Return [x, y] of the center of cell containing provided text 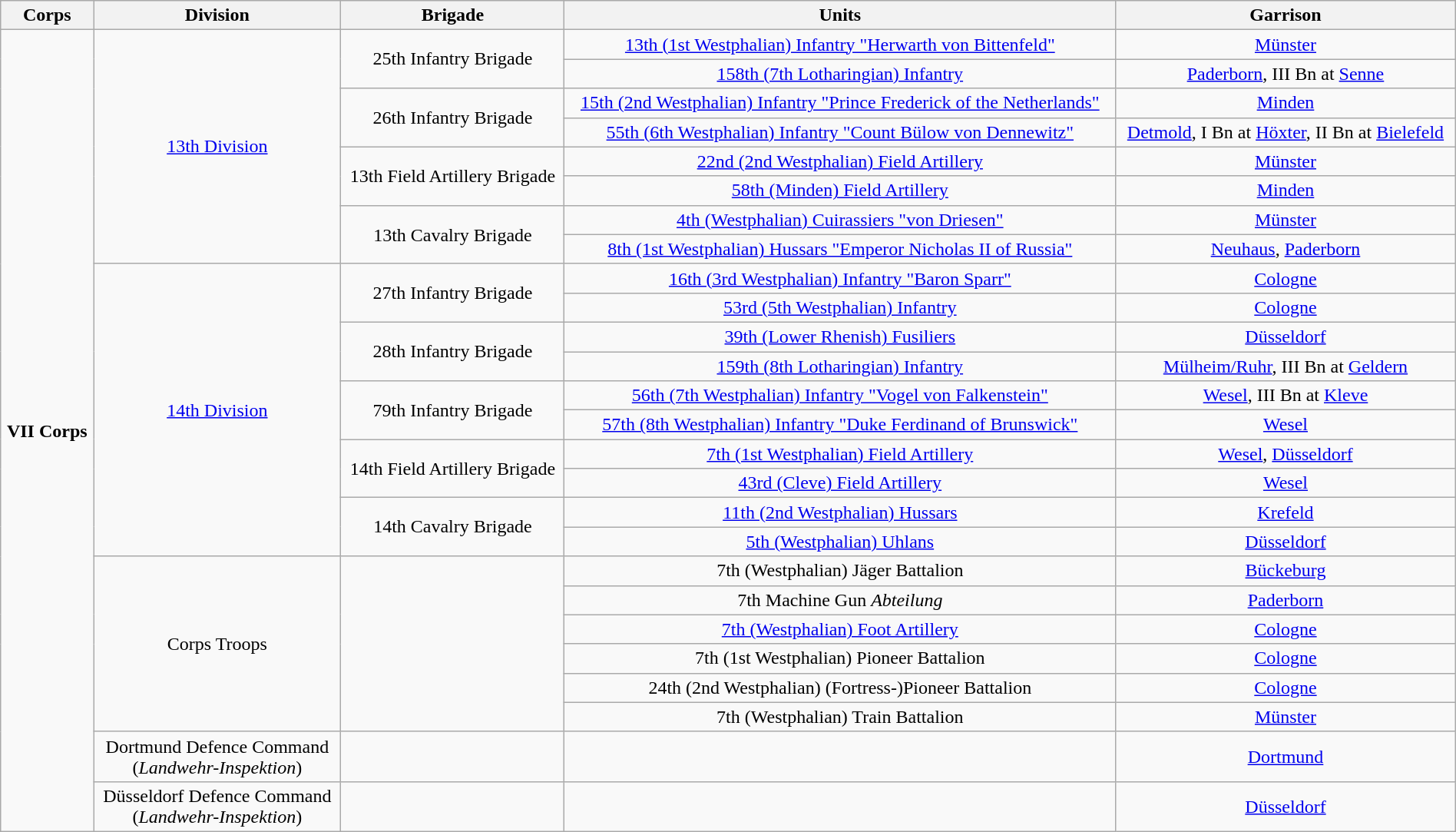
7th (Westphalian) Jäger Battalion [840, 571]
25th Infantry Brigade [453, 59]
39th (Lower Rhenish) Fusiliers [840, 336]
11th (2nd Westphalian) Hussars [840, 512]
Bückeburg [1286, 571]
5th (Westphalian) Uhlans [840, 542]
Dortmund [1286, 756]
13th Cavalry Brigade [453, 234]
57th (8th Westphalian) Infantry "Duke Ferdinand of Brunswick" [840, 425]
43rd (Cleve) Field Artillery [840, 483]
8th (1st Westphalian) Hussars "Emperor Nicholas II of Russia" [840, 249]
Units [840, 15]
Neuhaus, Paderborn [1286, 249]
Düsseldorf Defence Command(Landwehr-Inspektion) [217, 807]
7th (Westphalian) Train Battalion [840, 717]
14th Division [217, 410]
28th Infantry Brigade [453, 351]
56th (7th Westphalian) Infantry "Vogel von Falkenstein" [840, 396]
13th Field Artillery Brigade [453, 176]
27th Infantry Brigade [453, 293]
Detmold, I Bn at Höxter, II Bn at Bielefeld [1286, 132]
Corps Troops [217, 644]
53rd (5th Westphalian) Infantry [840, 307]
58th (Minden) Field Artillery [840, 191]
26th Infantry Brigade [453, 118]
79th Infantry Brigade [453, 410]
VII Corps [48, 431]
Division [217, 15]
13th Division [217, 147]
4th (Westphalian) Cuirassiers "von Driesen" [840, 220]
14th Cavalry Brigade [453, 527]
55th (6th Westphalian) Infantry "Count Bülow von Dennewitz" [840, 132]
16th (3rd Westphalian) Infantry "Baron Sparr" [840, 278]
Krefeld [1286, 512]
Paderborn [1286, 600]
Dortmund Defence Command(Landwehr-Inspektion) [217, 756]
159th (8th Lotharingian) Infantry [840, 366]
Wesel, III Bn at Kleve [1286, 396]
Paderborn, III Bn at Senne [1286, 74]
Brigade [453, 15]
Corps [48, 15]
Garrison [1286, 15]
7th Machine Gun Abteilung [840, 600]
7th (1st Westphalian) Field Artillery [840, 454]
13th (1st Westphalian) Infantry "Herwarth von Bittenfeld" [840, 45]
Wesel, Düsseldorf [1286, 454]
24th (2nd Westphalian) (Fortress-)Pioneer Battalion [840, 688]
15th (2nd Westphalian) Infantry "Prince Frederick of the Netherlands" [840, 103]
14th Field Artillery Brigade [453, 469]
7th (1st Westphalian) Pioneer Battalion [840, 658]
22nd (2nd Westphalian) Field Artillery [840, 161]
7th (Westphalian) Foot Artillery [840, 629]
Mülheim/Ruhr, III Bn at Geldern [1286, 366]
158th (7th Lotharingian) Infantry [840, 74]
